Return [X, Y] of the center of cell containing provided text 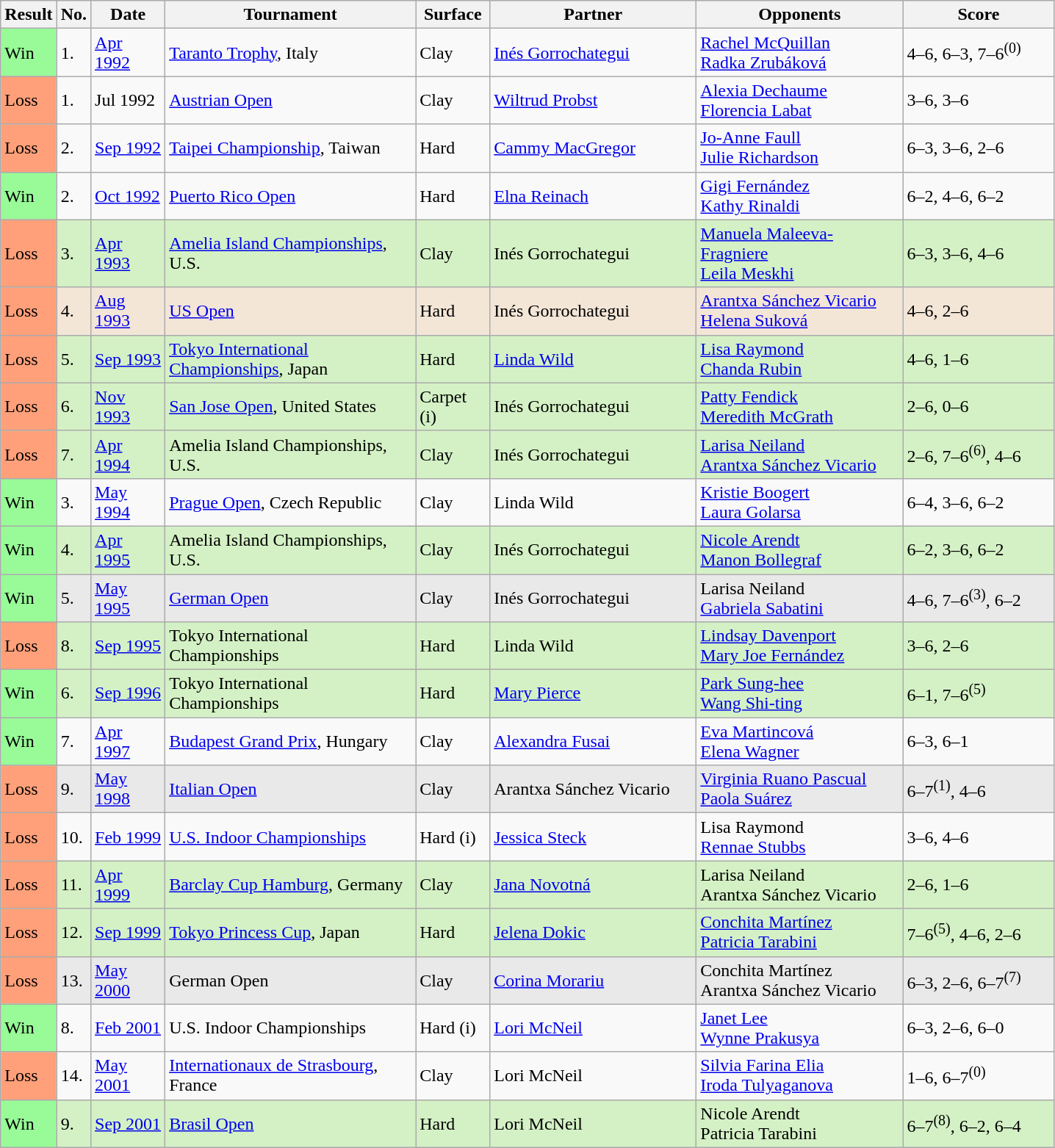
Cammy MacGregor [594, 148]
2–6, 7–6(6), 4–6 [979, 454]
Sep 1992 [128, 148]
Corina Morariu [594, 980]
4–6, 6–3, 7–6(0) [979, 53]
Jana Novotná [594, 884]
Nicole Arendt Manon Bollegraf [799, 549]
Opponents [799, 15]
10. [73, 837]
6–2, 3–6, 6–2 [979, 549]
Eva Martincová Elena Wagner [799, 742]
Apr 1993 [128, 253]
Aug 1993 [128, 311]
Conchita Martínez Arantxa Sánchez Vicario [799, 980]
6–3, 2–6, 6–7(7) [979, 980]
Sep 1996 [128, 693]
12. [73, 933]
Apr 1992 [128, 53]
Taipei Championship, Taiwan [291, 148]
Jelena Dokic [594, 933]
Puerto Rico Open [291, 195]
Oct 1992 [128, 195]
6–3, 2–6, 6–0 [979, 1028]
Sep 1993 [128, 358]
Janet Lee Wynne Prakusya [799, 1028]
1–6, 6–7(0) [979, 1075]
Arantxa Sánchez Vicario Helena Suková [799, 311]
Park Sung-hee Wang Shi-ting [799, 693]
Kristie Boogert Laura Golarsa [799, 502]
Date [128, 15]
6–3, 3–6, 4–6 [979, 253]
Tournament [291, 15]
Budapest Grand Prix, Hungary [291, 742]
San Jose Open, United States [291, 407]
Barclay Cup Hamburg, Germany [291, 884]
Lindsay Davenport Mary Joe Fernández [799, 646]
Tokyo Princess Cup, Japan [291, 933]
Wiltrud Probst [594, 100]
6–7(1), 4–6 [979, 789]
Elna Reinach [594, 195]
Surface [453, 15]
13. [73, 980]
3–6, 4–6 [979, 837]
6–3, 6–1 [979, 742]
Manuela Maleeva-Fragniere Leila Meskhi [799, 253]
6–7(8), 6–2, 6–4 [979, 1124]
Brasil Open [291, 1124]
Lisa Raymond Rennae Stubbs [799, 837]
Taranto Trophy, Italy [291, 53]
7–6(5), 4–6, 2–6 [979, 933]
Silvia Farina Elia Iroda Tulyaganova [799, 1075]
Tokyo International Championships, Japan [291, 358]
4–6, 2–6 [979, 311]
6–2, 4–6, 6–2 [979, 195]
2–6, 1–6 [979, 884]
Apr 1999 [128, 884]
Arantxa Sánchez Vicario [594, 789]
Jessica Steck [594, 837]
Apr 1997 [128, 742]
Jo-Anne Faull Julie Richardson [799, 148]
Sep 1999 [128, 933]
Internationaux de Strasbourg, France [291, 1075]
Mary Pierce [594, 693]
Conchita Martínez Patricia Tarabini [799, 933]
Alexia Dechaume Florencia Labat [799, 100]
Prague Open, Czech Republic [291, 502]
May 2000 [128, 980]
3–6, 2–6 [979, 646]
US Open [291, 311]
Lisa Raymond Chanda Rubin [799, 358]
Nicole Arendt Patricia Tarabini [799, 1124]
Result [29, 15]
Rachel McQuillan Radka Zrubáková [799, 53]
Austrian Open [291, 100]
6–3, 3–6, 2–6 [979, 148]
May 1994 [128, 502]
Virginia Ruano Pascual Paola Suárez [799, 789]
Alexandra Fusai [594, 742]
Larisa Neiland Gabriela Sabatini [799, 598]
Partner [594, 15]
14. [73, 1075]
Patty Fendick Meredith McGrath [799, 407]
Italian Open [291, 789]
May 1998 [128, 789]
Apr 1994 [128, 454]
11. [73, 884]
4–6, 7–6(3), 6–2 [979, 598]
No. [73, 15]
Score [979, 15]
Gigi Fernández Kathy Rinaldi [799, 195]
Feb 2001 [128, 1028]
4–6, 1–6 [979, 358]
3–6, 3–6 [979, 100]
Feb 1999 [128, 837]
Jul 1992 [128, 100]
Apr 1995 [128, 549]
May 2001 [128, 1075]
May 1995 [128, 598]
6–4, 3–6, 6–2 [979, 502]
6–1, 7–6(5) [979, 693]
Carpet (i) [453, 407]
Nov 1993 [128, 407]
2–6, 0–6 [979, 407]
Sep 2001 [128, 1124]
Sep 1995 [128, 646]
